Detect which cell encompasses the target text, then output its (X, Y) center coordinate. 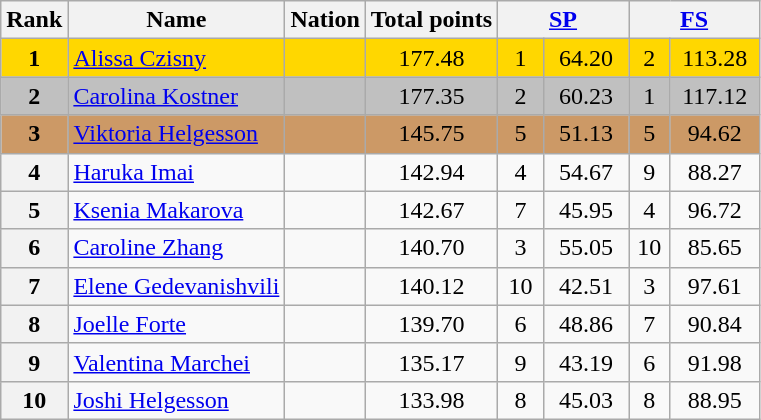
55.05 (586, 248)
140.12 (431, 286)
43.19 (586, 362)
Viktoria Helgesson (176, 134)
Joelle Forte (176, 324)
142.67 (431, 210)
140.70 (431, 248)
64.20 (586, 58)
85.65 (715, 248)
54.67 (586, 172)
Total points (431, 20)
42.51 (586, 286)
88.95 (715, 400)
60.23 (586, 96)
142.94 (431, 172)
135.17 (431, 362)
Carolina Kostner (176, 96)
Joshi Helgesson (176, 400)
Caroline Zhang (176, 248)
96.72 (715, 210)
45.95 (586, 210)
SP (564, 20)
45.03 (586, 400)
139.70 (431, 324)
Nation (325, 20)
133.98 (431, 400)
117.12 (715, 96)
113.28 (715, 58)
Elene Gedevanishvili (176, 286)
90.84 (715, 324)
FS (694, 20)
145.75 (431, 134)
51.13 (586, 134)
48.86 (586, 324)
Alissa Czisny (176, 58)
Valentina Marchei (176, 362)
Ksenia Makarova (176, 210)
Rank (34, 20)
88.27 (715, 172)
Haruka Imai (176, 172)
97.61 (715, 286)
177.48 (431, 58)
177.35 (431, 96)
94.62 (715, 134)
Name (176, 20)
91.98 (715, 362)
